Identify which cell holds the provided text, then report its [X, Y] central coordinate. 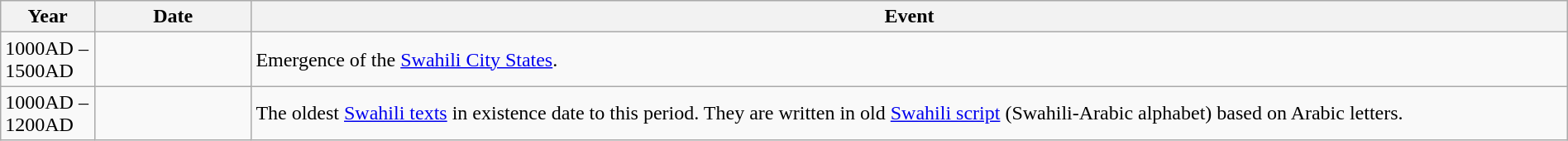
Year [48, 17]
Event [910, 17]
The oldest Swahili texts in existence date to this period. They are written in old Swahili script (Swahili-Arabic alphabet) based on Arabic letters. [910, 113]
Date [172, 17]
1000AD – 1500AD [48, 60]
Emergence of the Swahili City States. [910, 60]
1000AD – 1200AD [48, 113]
